Return the [X, Y] coordinate for the center point of the cell that contains the specified text.  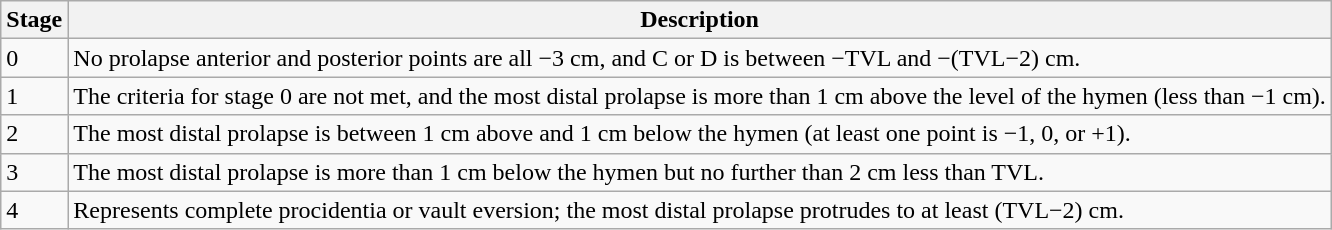
2 [34, 134]
3 [34, 172]
No prolapse anterior and posterior points are all −3 cm, and C or D is between −TVL and −(TVL−2) cm. [700, 58]
1 [34, 96]
Description [700, 20]
The criteria for stage 0 are not met, and the most distal prolapse is more than 1 cm above the level of the hymen (less than −1 cm). [700, 96]
Represents complete procidentia or vault eversion; the most distal prolapse protrudes to at least (TVL−2) cm. [700, 210]
The most distal prolapse is between 1 cm above and 1 cm below the hymen (at least one point is −1, 0, or +1). [700, 134]
The most distal prolapse is more than 1 cm below the hymen but no further than 2 cm less than TVL. [700, 172]
Stage [34, 20]
0 [34, 58]
4 [34, 210]
